Return the (x, y) coordinate for the center point of the cell that contains the specified text.  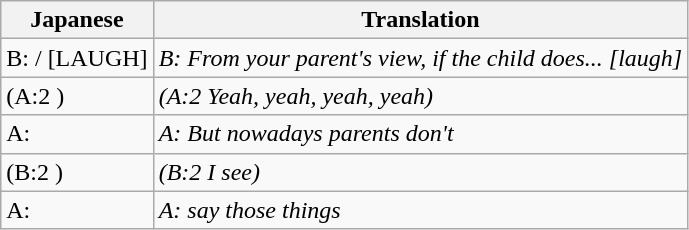
Japanese (77, 20)
B: From your parent's view, if the child does... [laugh] (420, 58)
Translation (420, 20)
(A:2 Yeah, yeah, yeah, yeah) (420, 96)
A: say those things (420, 210)
(B:2 I see) (420, 172)
(A:2 ) (77, 96)
B: / [LAUGH] (77, 58)
A: But nowadays parents don't (420, 134)
(B:2 ) (77, 172)
